Find where the given text appears and provide that cell's center as [X, Y] coordinate. 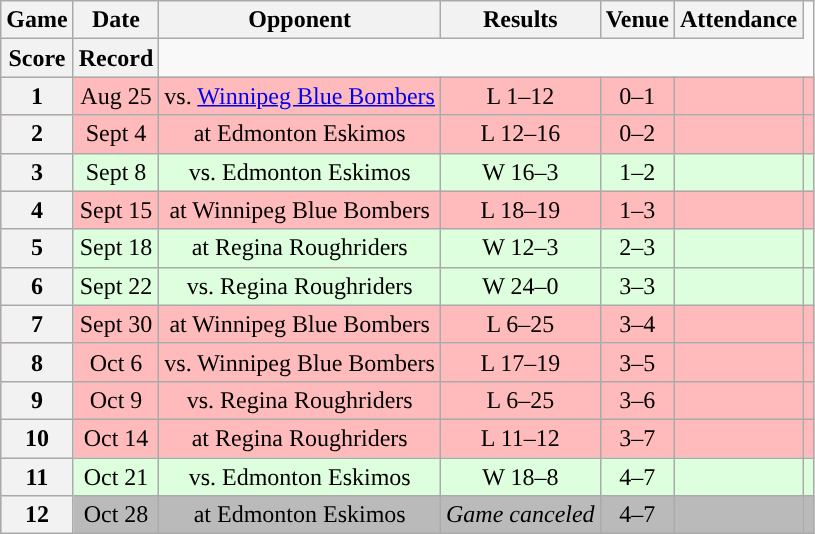
Sept 30 [116, 324]
2–3 [637, 248]
Oct 28 [116, 515]
2 [37, 134]
L 1–12 [520, 96]
Sept 15 [116, 210]
1–2 [637, 172]
0–1 [637, 96]
W 16–3 [520, 172]
Sept 22 [116, 286]
Score [37, 58]
Sept 8 [116, 172]
3 [37, 172]
0–2 [637, 134]
Opponent [300, 20]
3–3 [637, 286]
1 [37, 96]
1–3 [637, 210]
8 [37, 362]
L 17–19 [520, 362]
5 [37, 248]
4 [37, 210]
Sept 18 [116, 248]
Oct 21 [116, 477]
Results [520, 20]
L 18–19 [520, 210]
10 [37, 438]
Venue [637, 20]
6 [37, 286]
Aug 25 [116, 96]
Sept 4 [116, 134]
11 [37, 477]
Oct 6 [116, 362]
L 11–12 [520, 438]
Oct 9 [116, 400]
12 [37, 515]
Oct 14 [116, 438]
Attendance [738, 20]
9 [37, 400]
3–4 [637, 324]
W 24–0 [520, 286]
W 12–3 [520, 248]
Record [116, 58]
Date [116, 20]
Game [37, 20]
Game canceled [520, 515]
W 18–8 [520, 477]
3–6 [637, 400]
7 [37, 324]
3–5 [637, 362]
L 12–16 [520, 134]
3–7 [637, 438]
